Return (x, y) of the center of cell containing provided text 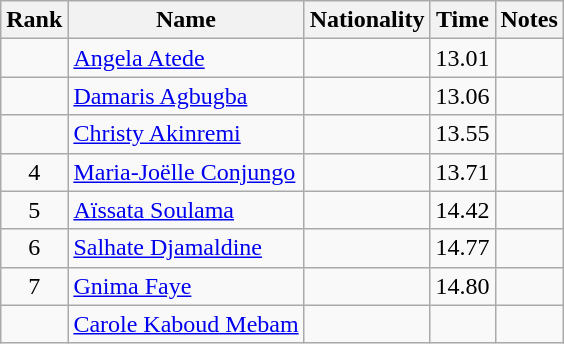
Nationality (367, 20)
Salhate Djamaldine (186, 248)
6 (34, 248)
Time (462, 20)
14.80 (462, 286)
Damaris Agbugba (186, 96)
4 (34, 172)
Gnima Faye (186, 286)
14.77 (462, 248)
13.55 (462, 134)
Name (186, 20)
5 (34, 210)
Rank (34, 20)
Angela Atede (186, 58)
14.42 (462, 210)
13.01 (462, 58)
13.06 (462, 96)
Carole Kaboud Mebam (186, 324)
Maria-Joëlle Conjungo (186, 172)
7 (34, 286)
Aïssata Soulama (186, 210)
Notes (529, 20)
Christy Akinremi (186, 134)
13.71 (462, 172)
